Return the [X, Y] coordinate for the center point of the cell that contains the specified text.  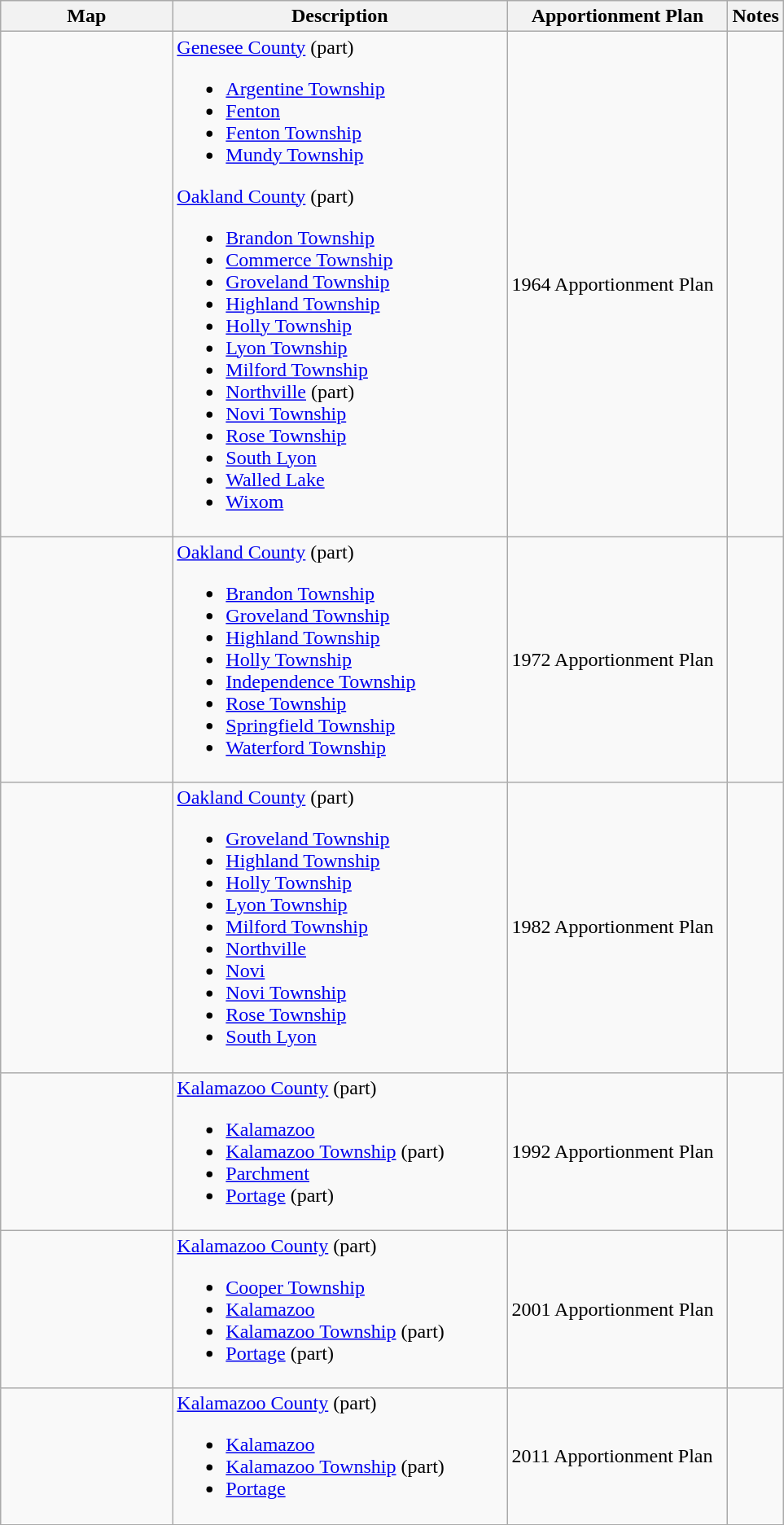
Kalamazoo County (part)Cooper TownshipKalamazooKalamazoo Township (part)Portage (part) [340, 1309]
1992 Apportionment Plan [617, 1151]
1982 Apportionment Plan [617, 927]
1964 Apportionment Plan [617, 284]
Kalamazoo County (part)KalamazooKalamazoo Township (part)ParchmentPortage (part) [340, 1151]
Apportionment Plan [617, 16]
1972 Apportionment Plan [617, 660]
Map [86, 16]
Kalamazoo County (part)KalamazooKalamazoo Township (part)Portage [340, 1456]
2011 Apportionment Plan [617, 1456]
Notes [756, 16]
Description [340, 16]
Oakland County (part)Groveland TownshipHighland TownshipHolly TownshipLyon TownshipMilford TownshipNorthvilleNoviNovi TownshipRose TownshipSouth Lyon [340, 927]
2001 Apportionment Plan [617, 1309]
